Determine the [x, y] coordinate at the center of the cell enclosing the given text.  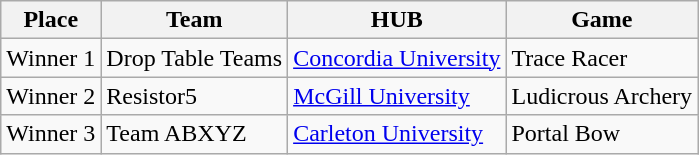
Winner 1 [51, 58]
Ludicrous Archery [602, 96]
Concordia University [397, 58]
Team ABXYZ [194, 134]
Carleton University [397, 134]
McGill University [397, 96]
Team [194, 20]
Winner 3 [51, 134]
Trace Racer [602, 58]
Game [602, 20]
Place [51, 20]
HUB [397, 20]
Portal Bow [602, 134]
Drop Table Teams [194, 58]
Resistor5 [194, 96]
Winner 2 [51, 96]
